Extract the [x, y] coordinate from the center of the cell holding the provided text.  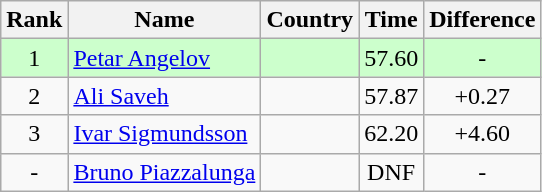
Bruno Piazzalunga [164, 172]
57.60 [392, 58]
Country [310, 20]
Ali Saveh [164, 96]
Time [392, 20]
Difference [482, 20]
+0.27 [482, 96]
Name [164, 20]
62.20 [392, 134]
+4.60 [482, 134]
DNF [392, 172]
Rank [34, 20]
57.87 [392, 96]
2 [34, 96]
3 [34, 134]
Petar Angelov [164, 58]
Ivar Sigmundsson [164, 134]
1 [34, 58]
